Extract the (x, y) coordinate from the center of the cell holding the provided text.  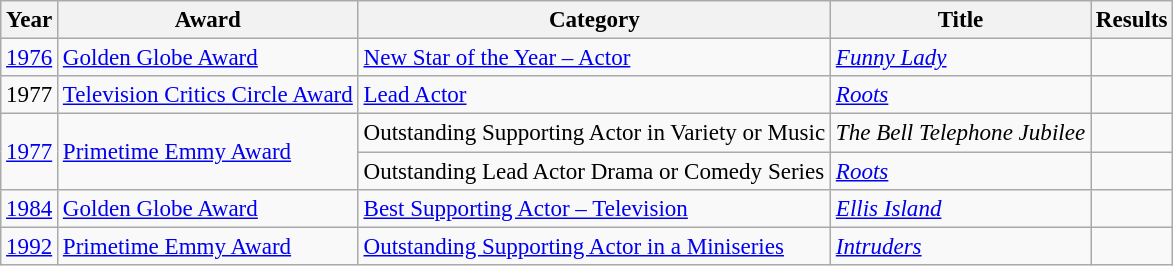
Award (208, 20)
Television Critics Circle Award (208, 95)
Year (30, 20)
New Star of the Year – Actor (594, 58)
Results (1131, 20)
Ellis Island (960, 209)
1984 (30, 209)
1992 (30, 246)
Funny Lady (960, 58)
Outstanding Lead Actor Drama or Comedy Series (594, 171)
Category (594, 20)
Lead Actor (594, 95)
Outstanding Supporting Actor in Variety or Music (594, 133)
1976 (30, 58)
Intruders (960, 246)
The Bell Telephone Jubilee (960, 133)
Outstanding Supporting Actor in a Miniseries (594, 246)
Title (960, 20)
Best Supporting Actor – Television (594, 209)
